From the cell containing the given text, extract its center point as [X, Y] coordinate. 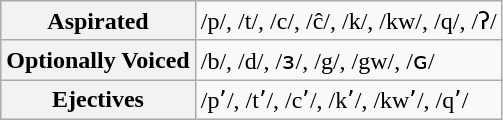
Optionally Voiced [98, 60]
/p/, /t/, /c/, /ĉ/, /k/, /kw/, /q/, /ʔ/ [348, 21]
/b/, /d/, /ɜ/, /g/, /gw/, /ɢ/ [348, 60]
Ejectives [98, 100]
/pʼ/, /tʼ/, /cʼ/, /kʼ/, /kwʼ/, /qʼ/ [348, 100]
Aspirated [98, 21]
